Output the (x, y) coordinate of the center of the cell containing the given text.  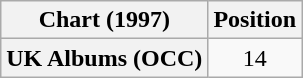
Chart (1997) (104, 20)
UK Albums (OCC) (104, 58)
Position (255, 20)
14 (255, 58)
